Provide the (x, y) coordinate of the cell's center where the given text is located.  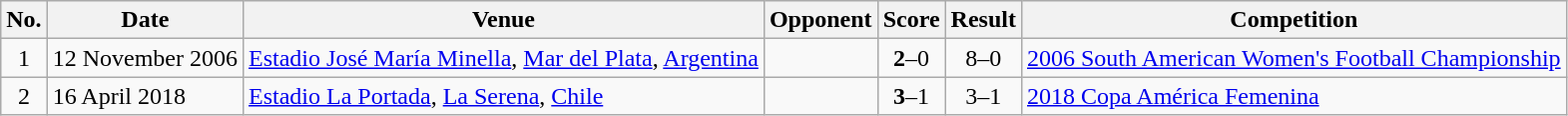
1 (24, 58)
Score (911, 20)
No. (24, 20)
8–0 (983, 58)
Date (145, 20)
2018 Copa América Femenina (1294, 96)
12 November 2006 (145, 58)
2006 South American Women's Football Championship (1294, 58)
Opponent (820, 20)
2 (24, 96)
2–0 (911, 58)
Result (983, 20)
Estadio José María Minella, Mar del Plata, Argentina (504, 58)
Competition (1294, 20)
16 April 2018 (145, 96)
Venue (504, 20)
Estadio La Portada, La Serena, Chile (504, 96)
